Determine the (X, Y) coordinate at the center of the cell enclosing the given text.  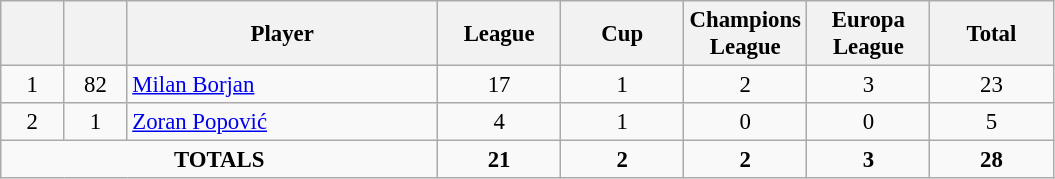
23 (992, 85)
Europa League (868, 34)
Total (992, 34)
4 (500, 122)
28 (992, 160)
17 (500, 85)
TOTALS (220, 160)
Zoran Popović (282, 122)
21 (500, 160)
Milan Borjan (282, 85)
League (500, 34)
5 (992, 122)
Player (282, 34)
Champions League (746, 34)
82 (96, 85)
Cup (622, 34)
